Search for the cell housing the specified text and yield its [X, Y] center coordinate. 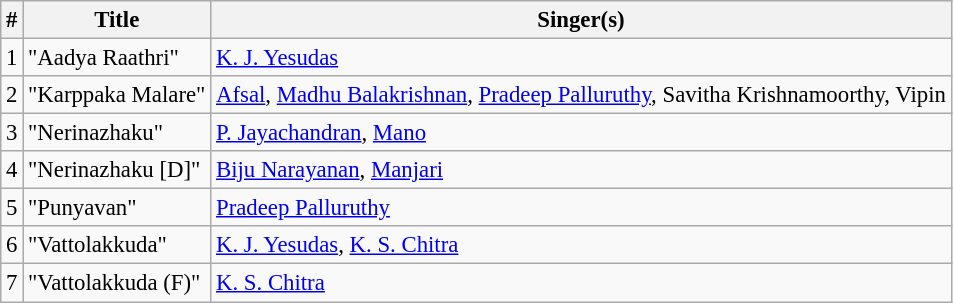
3 [12, 133]
"Nerinazhaku" [117, 133]
"Karppaka Malare" [117, 95]
"Vattolakkuda (F)" [117, 283]
Singer(s) [581, 20]
P. Jayachandran, Mano [581, 133]
Afsal, Madhu Balakrishnan, Pradeep Palluruthy, Savitha Krishnamoorthy, Vipin [581, 95]
Biju Narayanan, Manjari [581, 170]
"Punyavan" [117, 208]
K. J. Yesudas [581, 58]
Pradeep Palluruthy [581, 208]
"Aadya Raathri" [117, 58]
K. S. Chitra [581, 283]
5 [12, 208]
# [12, 20]
7 [12, 283]
6 [12, 245]
"Nerinazhaku [D]" [117, 170]
"Vattolakkuda" [117, 245]
2 [12, 95]
4 [12, 170]
K. J. Yesudas, K. S. Chitra [581, 245]
Title [117, 20]
1 [12, 58]
